Detect which cell encompasses the target text, then output its [x, y] center coordinate. 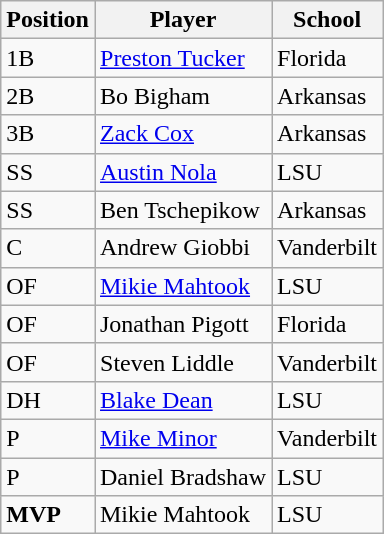
Blake Dean [182, 400]
School [328, 20]
2B [48, 96]
Mike Minor [182, 438]
MVP [48, 515]
Ben Tschepikow [182, 210]
Andrew Giobbi [182, 248]
Position [48, 20]
1B [48, 58]
3B [48, 134]
Zack Cox [182, 134]
Preston Tucker [182, 58]
Daniel Bradshaw [182, 477]
C [48, 248]
Bo Bigham [182, 96]
Austin Nola [182, 172]
DH [48, 400]
Jonathan Pigott [182, 324]
Steven Liddle [182, 362]
Player [182, 20]
